Provide the [x, y] coordinate of the cell's center where the given text is located.  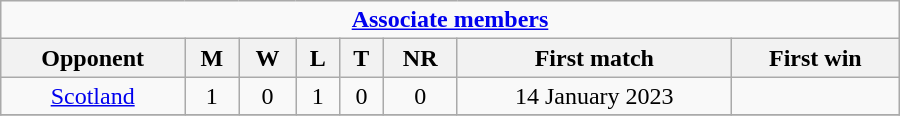
NR [420, 58]
First match [594, 58]
First win [815, 58]
14 January 2023 [594, 96]
W [268, 58]
Scotland [93, 96]
M [212, 58]
L [318, 58]
T [362, 58]
Opponent [93, 58]
Associate members [450, 20]
